For the text-containing cell, return its midpoint in (x, y) coordinate format. 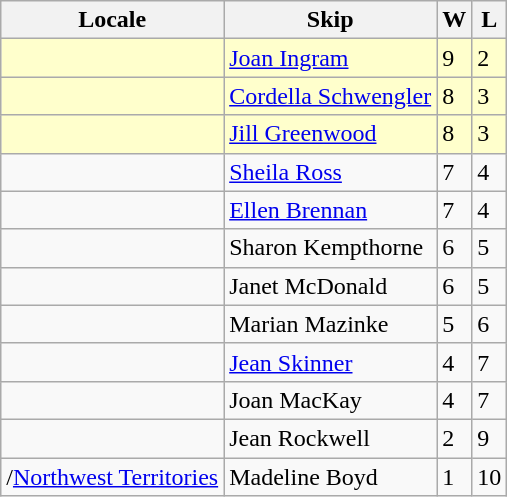
Ellen Brennan (330, 210)
Skip (330, 20)
/Northwest Territories (112, 477)
Joan MacKay (330, 400)
Jean Skinner (330, 362)
Marian Mazinke (330, 324)
10 (490, 477)
Janet McDonald (330, 286)
L (490, 20)
1 (454, 477)
Jill Greenwood (330, 134)
Madeline Boyd (330, 477)
Sharon Kempthorne (330, 248)
Sheila Ross (330, 172)
W (454, 20)
Locale (112, 20)
Jean Rockwell (330, 438)
Joan Ingram (330, 58)
Cordella Schwengler (330, 96)
